Return [X, Y] of the center of cell containing provided text 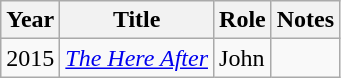
John [243, 58]
Title [137, 20]
The Here After [137, 58]
Notes [305, 20]
2015 [30, 58]
Role [243, 20]
Year [30, 20]
